Detect which cell encompasses the target text, then output its [x, y] center coordinate. 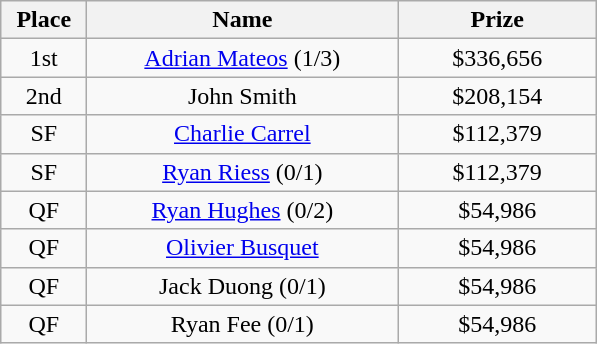
Ryan Hughes (0/2) [242, 210]
Olivier Busquet [242, 248]
$208,154 [498, 96]
2nd [44, 96]
Ryan Riess (0/1) [242, 172]
John Smith [242, 96]
Jack Duong (0/1) [242, 286]
Ryan Fee (0/1) [242, 324]
Prize [498, 20]
Name [242, 20]
Place [44, 20]
Adrian Mateos (1/3) [242, 58]
1st [44, 58]
Charlie Carrel [242, 134]
$336,656 [498, 58]
